For the text-containing cell, return its midpoint in (x, y) coordinate format. 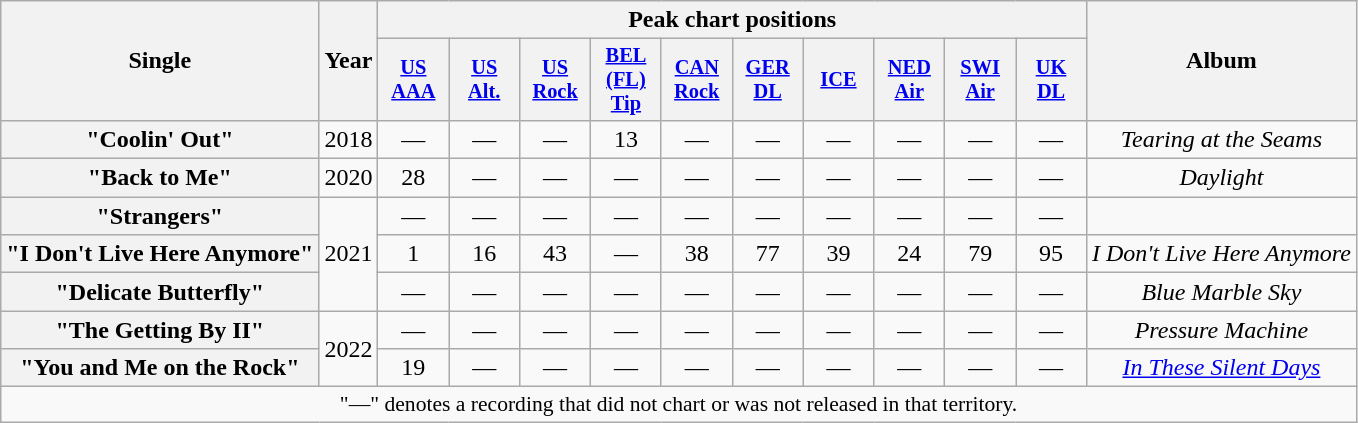
24 (910, 254)
"The Getting By II" (160, 330)
CANRock (696, 80)
"Coolin' Out" (160, 139)
"Delicate Butterfly" (160, 292)
39 (838, 254)
2020 (348, 178)
19 (414, 368)
Daylight (1221, 178)
I Don't Live Here Anymore (1221, 254)
"Strangers" (160, 216)
In These Silent Days (1221, 368)
SWIAir (980, 80)
GERDL (768, 80)
16 (484, 254)
USAlt. (484, 80)
Peak chart positions (732, 20)
USRock (556, 80)
28 (414, 178)
"You and Me on the Rock" (160, 368)
Tearing at the Seams (1221, 139)
43 (556, 254)
95 (1052, 254)
77 (768, 254)
Album (1221, 61)
USAAA (414, 80)
Single (160, 61)
79 (980, 254)
Blue Marble Sky (1221, 292)
NEDAir (910, 80)
Year (348, 61)
2018 (348, 139)
"Back to Me" (160, 178)
"—" denotes a recording that did not chart or was not released in that territory. (679, 405)
BEL(FL)Tip (626, 80)
"I Don't Live Here Anymore" (160, 254)
38 (696, 254)
2022 (348, 349)
Pressure Machine (1221, 330)
UKDL (1052, 80)
13 (626, 139)
ICE (838, 80)
1 (414, 254)
2021 (348, 254)
